Find where the given text appears and provide that cell's center as (x, y) coordinate. 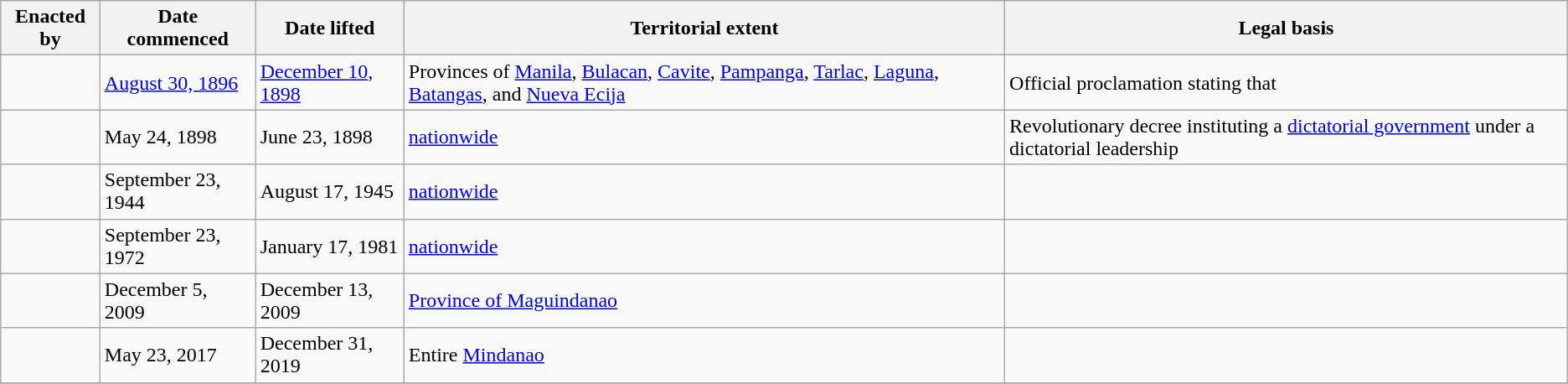
September 23, 1972 (178, 246)
December 10, 1898 (330, 82)
August 17, 1945 (330, 191)
May 23, 2017 (178, 355)
Date commenced (178, 29)
Official proclamation stating that (1287, 82)
Date lifted (330, 29)
Provinces of Manila, Bulacan, Cavite, Pampanga, Tarlac, Laguna, Batangas, and Nueva Ecija (704, 82)
December 31, 2019 (330, 355)
January 17, 1981 (330, 246)
August 30, 1896 (178, 82)
Entire Mindanao (704, 355)
Legal basis (1287, 29)
Enacted by (50, 29)
May 24, 1898 (178, 138)
September 23, 1944 (178, 191)
June 23, 1898 (330, 138)
Territorial extent (704, 29)
December 5, 2009 (178, 300)
Revolutionary decree instituting a dictatorial government under a dictatorial leadership (1287, 138)
Province of Maguindanao (704, 300)
December 13, 2009 (330, 300)
